From the cell containing the given text, extract its center point as [x, y] coordinate. 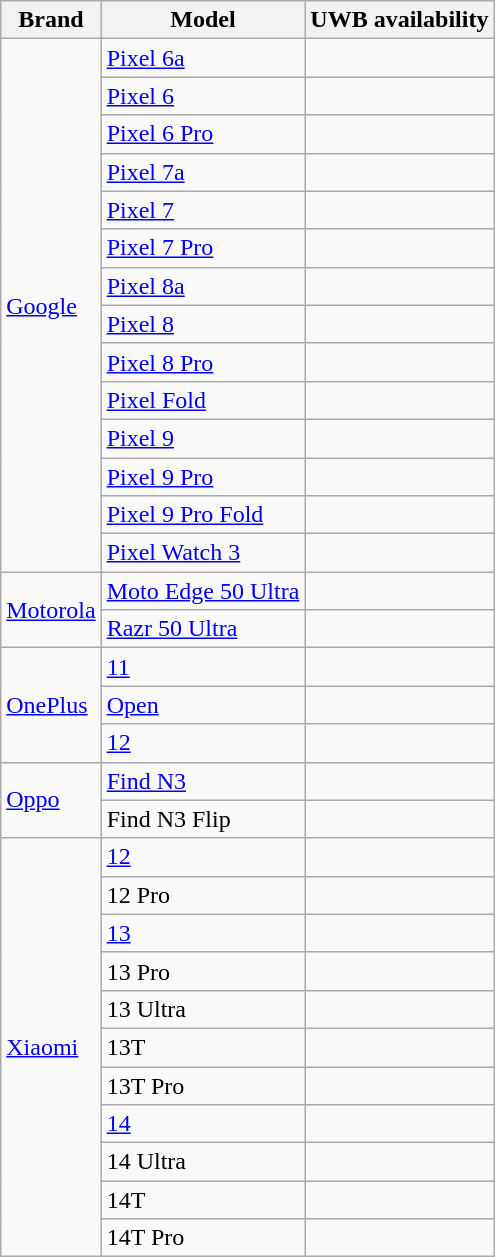
13 Ultra [203, 1009]
Google [51, 306]
13 Pro [203, 971]
14 Ultra [203, 1162]
Pixel 9 [203, 438]
Open [203, 705]
Model [203, 20]
13T [203, 1047]
Pixel 9 Pro [203, 477]
Pixel 7 Pro [203, 248]
Pixel 6 [203, 96]
14 [203, 1124]
Pixel 8 [203, 324]
14T [203, 1200]
UWB availability [400, 20]
Find N3 [203, 781]
Pixel 9 Pro Fold [203, 515]
13 [203, 933]
Brand [51, 20]
Moto Edge 50 Ultra [203, 591]
Pixel 6a [203, 58]
Pixel 8 Pro [203, 362]
Razr 50 Ultra [203, 629]
14T Pro [203, 1238]
Pixel Fold [203, 400]
11 [203, 667]
Xiaomi [51, 1048]
Pixel 7 [203, 210]
Find N3 Flip [203, 819]
12 Pro [203, 895]
Pixel 6 Pro [203, 134]
Pixel Watch 3 [203, 553]
13T Pro [203, 1085]
OnePlus [51, 705]
Oppo [51, 800]
Motorola [51, 610]
Pixel 8a [203, 286]
Pixel 7a [203, 172]
